Determine the (x, y) coordinate at the center of the cell enclosing the given text.  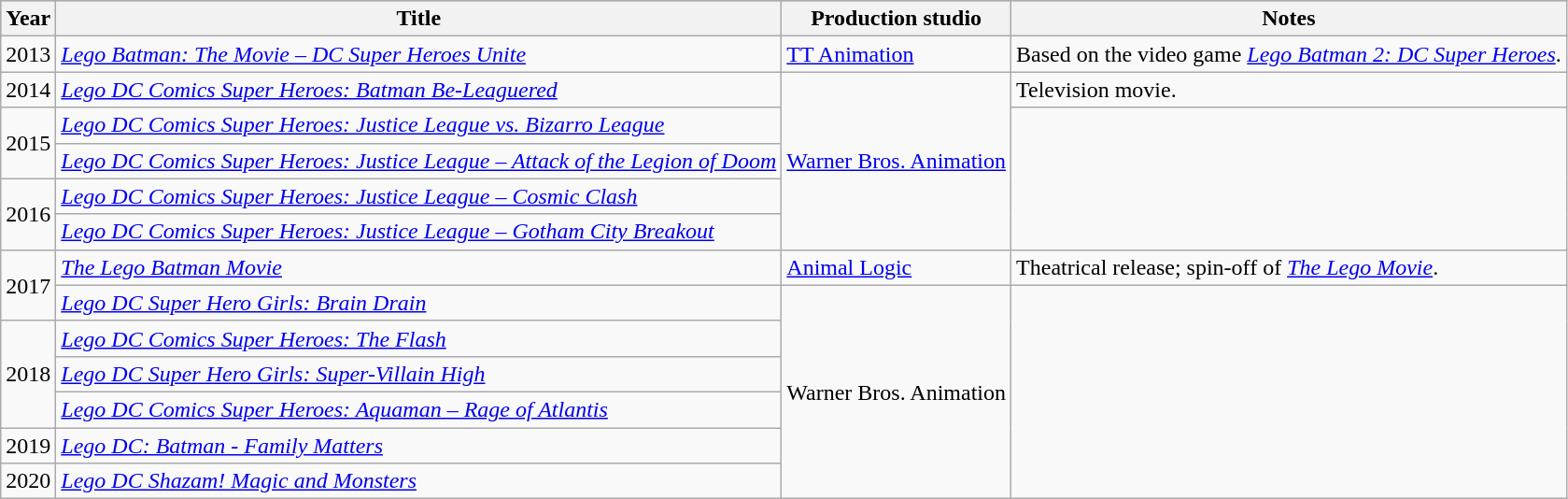
2014 (28, 90)
2019 (28, 446)
Lego DC Comics Super Heroes: Batman Be-Leaguered (418, 90)
Lego DC Comics Super Heroes: Aquaman – Rage of Atlantis (418, 409)
Lego DC Super Hero Girls: Super-Villain High (418, 374)
The Lego Batman Movie (418, 267)
Year (28, 19)
Lego Batman: The Movie – DC Super Heroes Unite (418, 54)
Lego DC Comics Super Heroes: Justice League – Cosmic Clash (418, 196)
Lego DC Comics Super Heroes: Justice League vs. Bizarro League (418, 125)
2018 (28, 374)
Production studio (897, 19)
2017 (28, 285)
Theatrical release; spin-off of The Lego Movie. (1289, 267)
TT Animation (897, 54)
Based on the video game Lego Batman 2: DC Super Heroes. (1289, 54)
Lego DC Shazam! Magic and Monsters (418, 481)
2016 (28, 214)
Lego DC Super Hero Girls: Brain Drain (418, 303)
2013 (28, 54)
Lego DC Comics Super Heroes: The Flash (418, 338)
Animal Logic (897, 267)
Lego DC Comics Super Heroes: Justice League – Gotham City Breakout (418, 232)
Lego DC Comics Super Heroes: Justice League – Attack of the Legion of Doom (418, 161)
2015 (28, 143)
2020 (28, 481)
Title (418, 19)
Lego DC: Batman - Family Matters (418, 446)
Television movie. (1289, 90)
Notes (1289, 19)
